Scan for the cell matching the given text and deliver its (X, Y) coordinate at center. 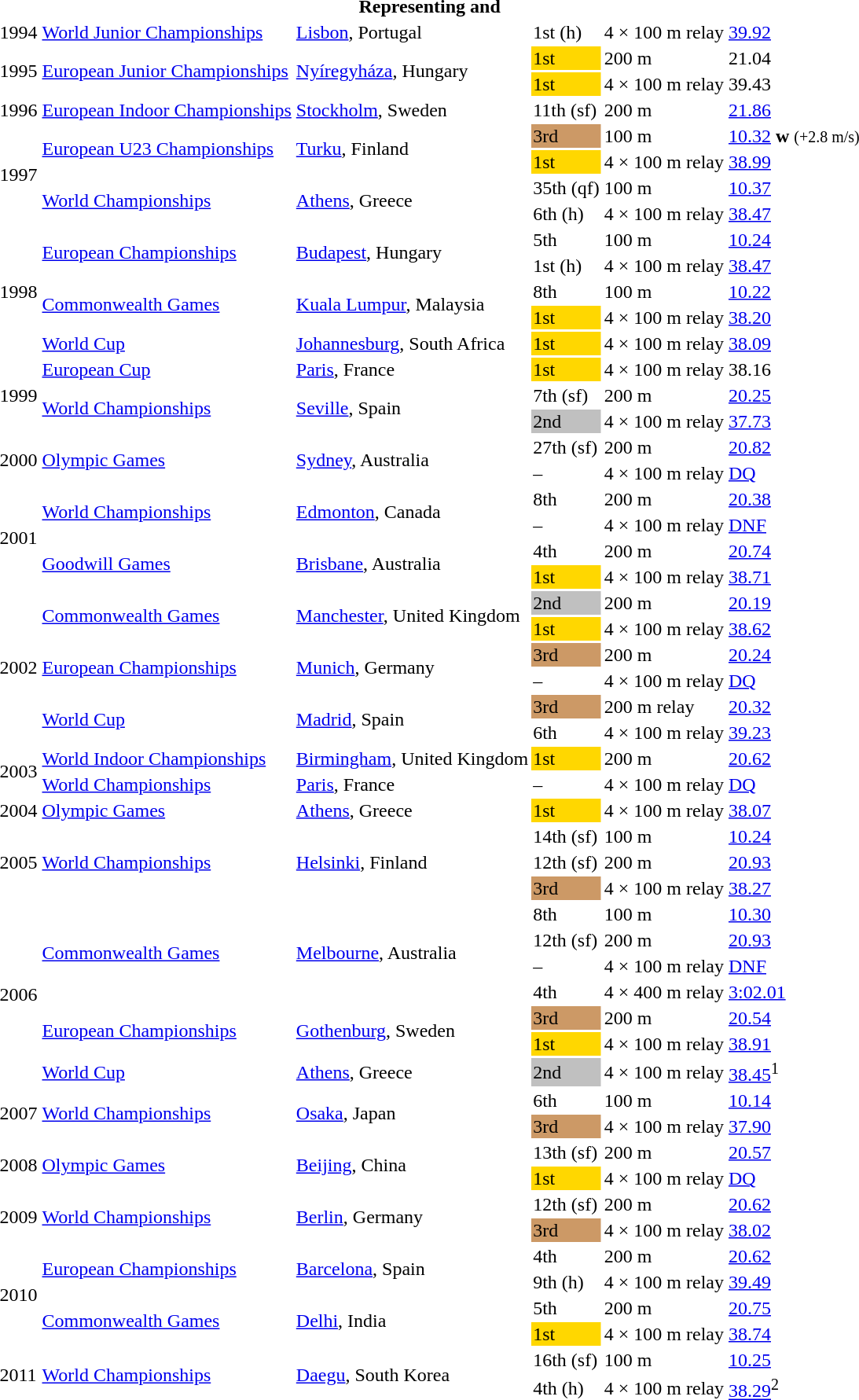
Stockholm, Sweden (412, 110)
14th (sf) (567, 836)
European U23 Championships (167, 149)
27th (sf) (567, 447)
6th (h) (567, 214)
Beijing, China (412, 1165)
Kuala Lumpur, Malaysia (412, 305)
16th (sf) (567, 1360)
Berlin, Germany (412, 1217)
European Indoor Championships (167, 110)
4 × 400 m relay (663, 992)
European Cup (167, 369)
Helsinki, Finland (412, 862)
Madrid, Spain (412, 720)
Seville, Spain (412, 409)
Delhi, India (412, 1321)
World Junior Championships (167, 32)
World Indoor Championships (167, 759)
Budapest, Hungary (412, 253)
13th (sf) (567, 1152)
Brisbane, Australia (412, 564)
Osaka, Japan (412, 1113)
11th (sf) (567, 110)
Goodwill Games (167, 564)
Munich, Germany (412, 668)
7th (sf) (567, 395)
Birmingham, United Kingdom (412, 759)
Manchester, United Kingdom (412, 616)
Nyíregyháza, Hungary (412, 71)
Edmonton, Canada (412, 513)
Lisbon, Portugal (412, 32)
Melbourne, Australia (412, 953)
200 m relay (663, 707)
Turku, Finland (412, 149)
Johannesburg, South Africa (412, 344)
European Junior Championships (167, 71)
9th (h) (567, 1282)
Gothenburg, Sweden (412, 1031)
Sydney, Australia (412, 461)
35th (qf) (567, 188)
Barcelona, Spain (412, 1269)
